Identify which cell holds the provided text, then report its [x, y] central coordinate. 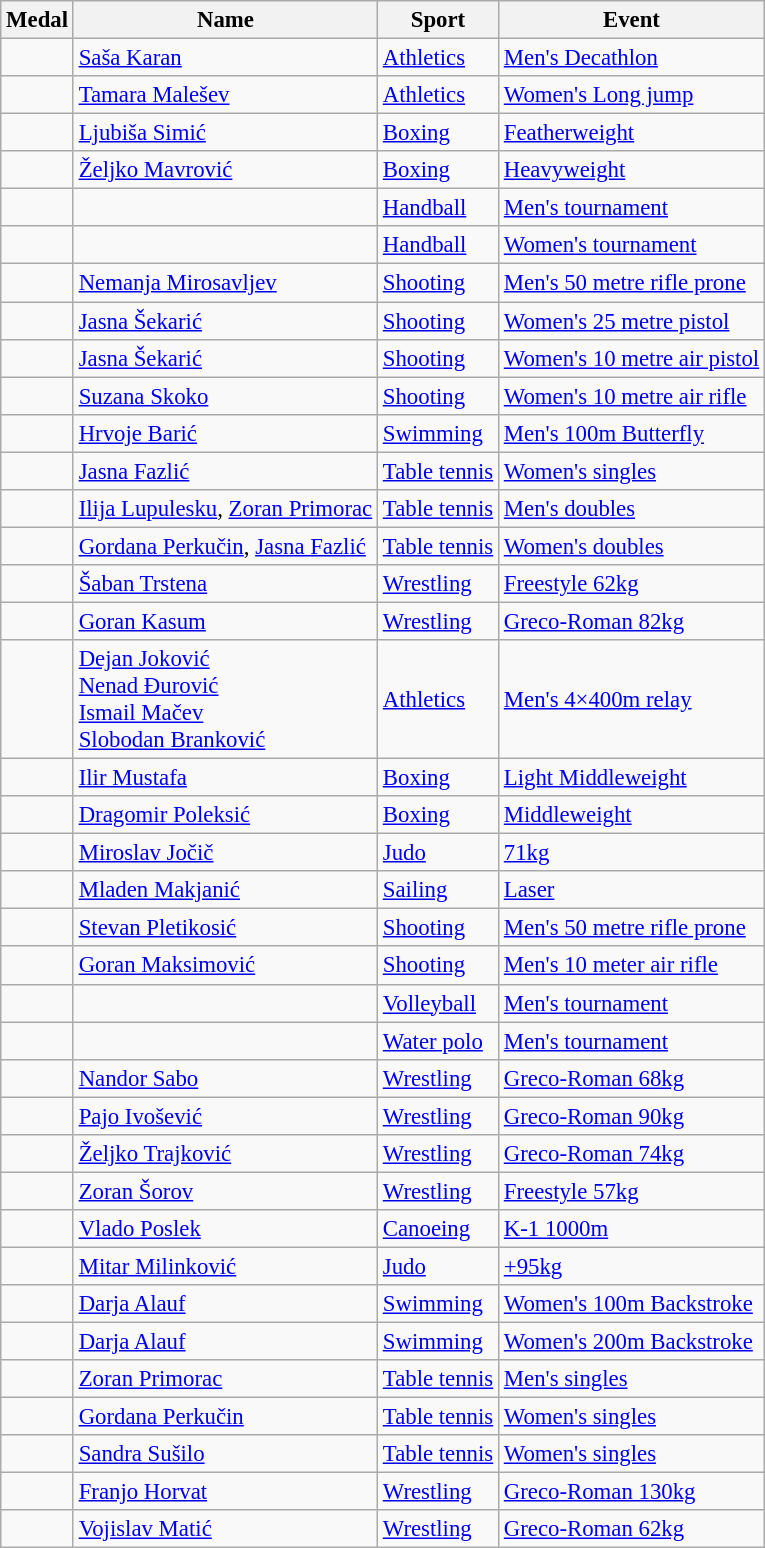
Zoran Šorov [225, 1191]
Freestyle 62kg [631, 584]
Gordana Perkučin [225, 1417]
Pajo Ivošević [225, 1116]
Canoeing [438, 1229]
Greco-Roman 68kg [631, 1078]
Name [225, 20]
Gordana Perkučin, Jasna Fazlić [225, 546]
Volleyball [438, 1003]
Laser [631, 890]
Sailing [438, 890]
Mladen Makjanić [225, 890]
Greco-Roman 90kg [631, 1116]
Vlado Poslek [225, 1229]
Nandor Sabo [225, 1078]
Sandra Sušilo [225, 1454]
Event [631, 20]
Men's Decathlon [631, 58]
Ilir Mustafa [225, 778]
Dragomir Poleksić [225, 815]
Middleweight [631, 815]
Women's 200m Backstroke [631, 1342]
Women's Long jump [631, 95]
Greco-Roman 62kg [631, 1529]
Željko Mavrović [225, 170]
Dejan JokovićNenad ĐurovićIsmail MačevSlobodan Branković [225, 700]
Men's 10 meter air rifle [631, 966]
Men's 100m Butterfly [631, 433]
Željko Trajković [225, 1154]
Sport [438, 20]
Jasna Fazlić [225, 471]
Men's 4×400m relay [631, 700]
Women's 100m Backstroke [631, 1304]
Hrvoje Barić [225, 433]
Mitar Milinković [225, 1266]
Ilija Lupulesku, Zoran Primorac [225, 509]
Light Middleweight [631, 778]
Medal [38, 20]
Men's doubles [631, 509]
Saša Karan [225, 58]
Ljubiša Simić [225, 133]
Water polo [438, 1041]
Miroslav Jočič [225, 853]
Vojislav Matić [225, 1529]
Women's 10 metre air pistol [631, 358]
Šaban Trstena [225, 584]
Heavyweight [631, 170]
Greco-Roman 130kg [631, 1492]
+95kg [631, 1266]
Women's 25 metre pistol [631, 321]
Men's singles [631, 1379]
Women's doubles [631, 546]
71kg [631, 853]
Women's tournament [631, 245]
Tamara Malešev [225, 95]
K-1 1000m [631, 1229]
Franjo Horvat [225, 1492]
Suzana Skoko [225, 396]
Freestyle 57kg [631, 1191]
Goran Maksimović [225, 966]
Featherweight [631, 133]
Greco-Roman 82kg [631, 621]
Stevan Pletikosić [225, 928]
Greco-Roman 74kg [631, 1154]
Women's 10 metre air rifle [631, 396]
Goran Kasum [225, 621]
Nemanja Mirosavljev [225, 283]
Zoran Primorac [225, 1379]
